Extract the (x, y) coordinate from the center of the cell holding the provided text.  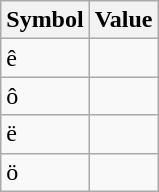
ö (45, 172)
Value (124, 20)
ê (45, 58)
Symbol (45, 20)
ë (45, 134)
ô (45, 96)
